Scan for the cell matching the given text and deliver its [X, Y] coordinate at center. 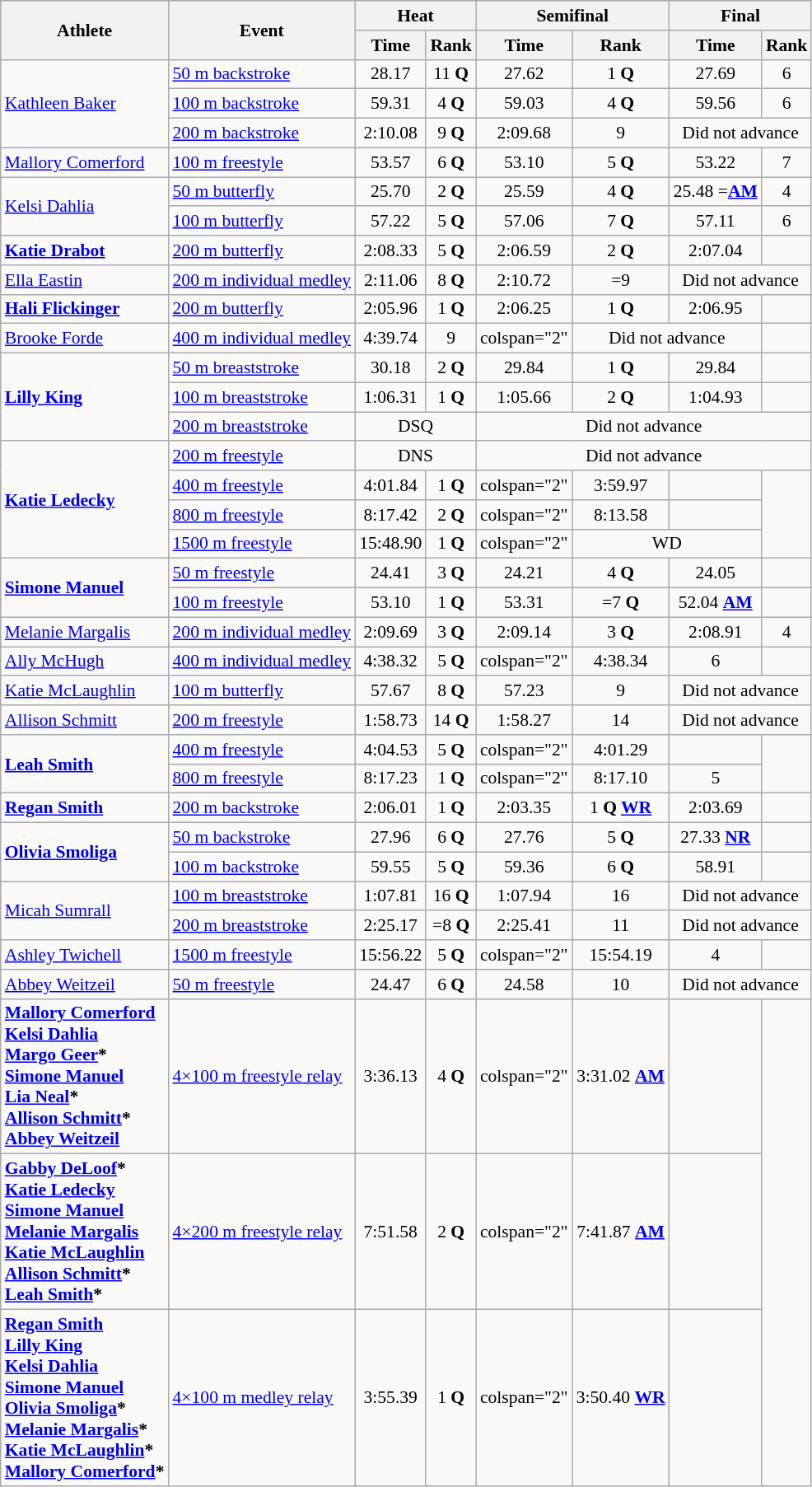
3:31.02 AM [621, 1076]
4:38.34 [621, 662]
DNS [415, 456]
2:09.14 [524, 632]
59.36 [524, 867]
Heat [415, 16]
14 [621, 720]
25.48 =AM [716, 192]
30.18 [390, 368]
Regan Smith Lilly King Kelsi Dahlia Simone ManuelOlivia Smoliga*Melanie Margalis*Katie McLaughlin*Mallory Comerford* [85, 1398]
Gabby DeLoof*Katie LedeckySimone ManuelMelanie MargalisKatie McLaughlinAllison Schmitt*Leah Smith* [85, 1232]
4×100 m freestyle relay [262, 1076]
2:07.04 [716, 250]
11 Q [451, 74]
1:05.66 [524, 397]
Ella Eastin [85, 280]
2:09.69 [390, 632]
2:09.68 [524, 133]
Kathleen Baker [85, 104]
4×100 m medley relay [262, 1398]
Lilly King [85, 397]
57.23 [524, 691]
50 m butterfly [262, 192]
2:03.35 [524, 808]
2:06.59 [524, 250]
2:10.72 [524, 280]
1:07.81 [390, 896]
27.33 NR [716, 838]
57.11 [716, 222]
4×200 m freestyle relay [262, 1232]
2:05.96 [390, 309]
24.05 [716, 573]
DSQ [415, 427]
25.59 [524, 192]
57.22 [390, 222]
Katie McLaughlin [85, 691]
Melanie Margalis [85, 632]
15:54.19 [621, 955]
52.04 AM [716, 603]
53.31 [524, 603]
Hali Flickinger [85, 309]
Mallory ComerfordKelsi DahliaMargo Geer*Simone ManuelLia Neal*Allison Schmitt*Abbey Weitzeil [85, 1076]
2:06.95 [716, 309]
WD [667, 544]
7:51.58 [390, 1232]
16 [621, 896]
27.76 [524, 838]
25.70 [390, 192]
59.55 [390, 867]
3:50.40 WR [621, 1398]
4:04.53 [390, 750]
3:55.39 [390, 1398]
1:06.31 [390, 397]
9 Q [451, 133]
Regan Smith [85, 808]
27.62 [524, 74]
27.96 [390, 838]
2:10.08 [390, 133]
53.57 [390, 162]
7 [787, 162]
24.41 [390, 573]
59.56 [716, 104]
58.91 [716, 867]
Ashley Twichell [85, 955]
8:17.10 [621, 779]
Athlete [85, 30]
16 Q [451, 896]
4:01.29 [621, 750]
14 Q [451, 720]
57.67 [390, 691]
=7 Q [621, 603]
8:13.58 [621, 515]
Micah Sumrall [85, 911]
2:11.06 [390, 280]
Leah Smith [85, 765]
59.03 [524, 104]
2:25.41 [524, 926]
59.31 [390, 104]
2:25.17 [390, 926]
24.47 [390, 984]
Mallory Comerford [85, 162]
Ally McHugh [85, 662]
Final [741, 16]
3:36.13 [390, 1076]
53.22 [716, 162]
=8 Q [451, 926]
27.69 [716, 74]
Brooke Forde [85, 339]
28.17 [390, 74]
1:04.93 [716, 397]
1:07.94 [524, 896]
2:06.25 [524, 309]
50 m breaststroke [262, 368]
1 Q WR [621, 808]
3:59.97 [621, 485]
Olivia Smoliga [85, 852]
Event [262, 30]
Katie Drabot [85, 250]
4:38.32 [390, 662]
2:08.91 [716, 632]
Simone Manuel [85, 588]
Kelsi Dahlia [85, 206]
1:58.27 [524, 720]
4:39.74 [390, 339]
2:03.69 [716, 808]
Katie Ledecky [85, 500]
2:06.01 [390, 808]
24.58 [524, 984]
10 [621, 984]
15:56.22 [390, 955]
1:58.73 [390, 720]
Abbey Weitzeil [85, 984]
Semifinal [573, 16]
Allison Schmitt [85, 720]
57.06 [524, 222]
2:08.33 [390, 250]
8:17.23 [390, 779]
7:41.87 AM [621, 1232]
5 [716, 779]
24.21 [524, 573]
=9 [621, 280]
8:17.42 [390, 515]
7 Q [621, 222]
11 [621, 926]
4:01.84 [390, 485]
15:48.90 [390, 544]
